Capture the cell that displays the provided text and extract its (x, y) central coordinate. 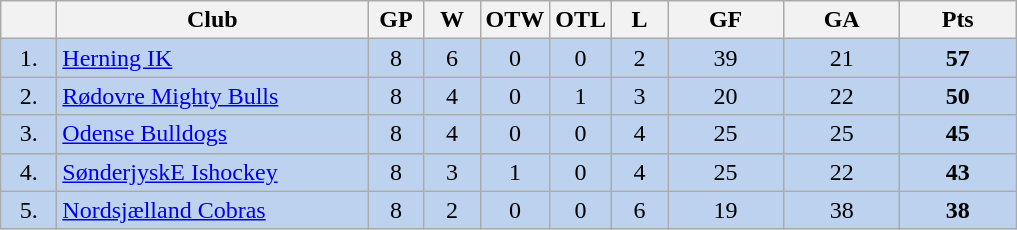
Pts (958, 20)
20 (726, 96)
39 (726, 58)
Nordsjælland Cobras (212, 210)
W (452, 20)
Rødovre Mighty Bulls (212, 96)
19 (726, 210)
57 (958, 58)
GF (726, 20)
GP (396, 20)
Club (212, 20)
1. (29, 58)
45 (958, 134)
OTW (515, 20)
2. (29, 96)
43 (958, 172)
50 (958, 96)
5. (29, 210)
Herning IK (212, 58)
Odense Bulldogs (212, 134)
OTL (581, 20)
GA (842, 20)
L (640, 20)
3. (29, 134)
21 (842, 58)
SønderjyskE Ishockey (212, 172)
4. (29, 172)
